Scan for the cell matching the given text and deliver its [X, Y] coordinate at center. 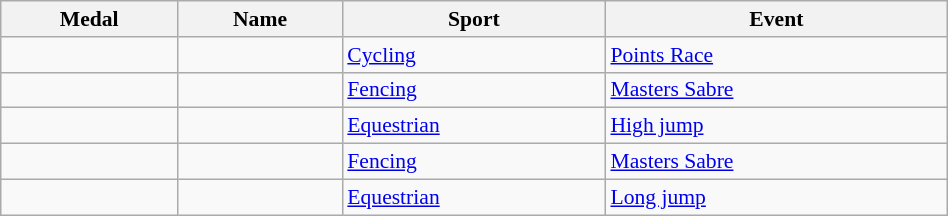
Medal [90, 19]
Long jump [776, 197]
Sport [474, 19]
Name [260, 19]
High jump [776, 126]
Points Race [776, 55]
Event [776, 19]
Cycling [474, 55]
